Return the [x, y] coordinate for the center point of the cell that contains the specified text.  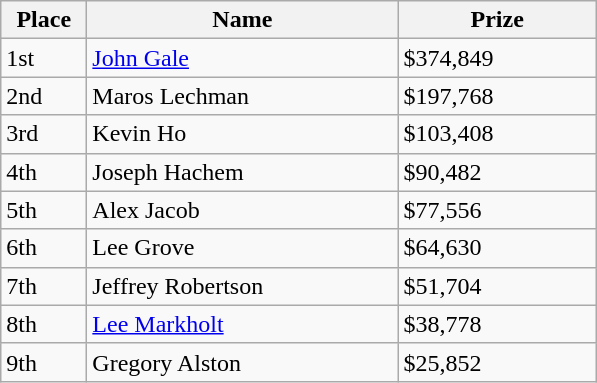
Kevin Ho [242, 134]
Place [44, 20]
3rd [44, 134]
Name [242, 20]
4th [44, 172]
$51,704 [498, 286]
Lee Grove [242, 248]
$374,849 [498, 58]
Jeffrey Robertson [242, 286]
$90,482 [498, 172]
$38,778 [498, 324]
7th [44, 286]
Maros Lechman [242, 96]
$25,852 [498, 362]
9th [44, 362]
Lee Markholt [242, 324]
Prize [498, 20]
8th [44, 324]
6th [44, 248]
1st [44, 58]
Alex Jacob [242, 210]
Gregory Alston [242, 362]
$103,408 [498, 134]
$197,768 [498, 96]
Joseph Hachem [242, 172]
$64,630 [498, 248]
$77,556 [498, 210]
John Gale [242, 58]
2nd [44, 96]
5th [44, 210]
